From the cell containing the given text, extract its center point as (X, Y) coordinate. 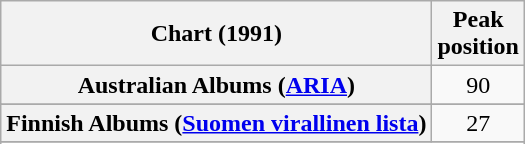
27 (478, 123)
Peakposition (478, 34)
Finnish Albums (Suomen virallinen lista) (216, 123)
Australian Albums (ARIA) (216, 85)
90 (478, 85)
Chart (1991) (216, 34)
